Scan for the cell matching the given text and deliver its (X, Y) coordinate at center. 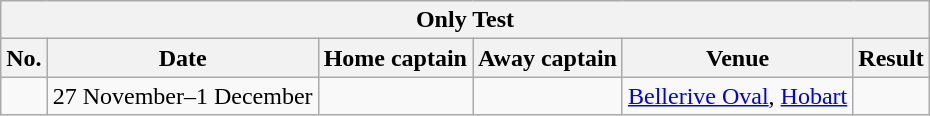
Away captain (547, 58)
Date (182, 58)
Only Test (465, 20)
27 November–1 December (182, 96)
Home captain (395, 58)
Venue (737, 58)
No. (24, 58)
Bellerive Oval, Hobart (737, 96)
Result (891, 58)
